Return the [x, y] coordinate for the center point of the cell that contains the specified text.  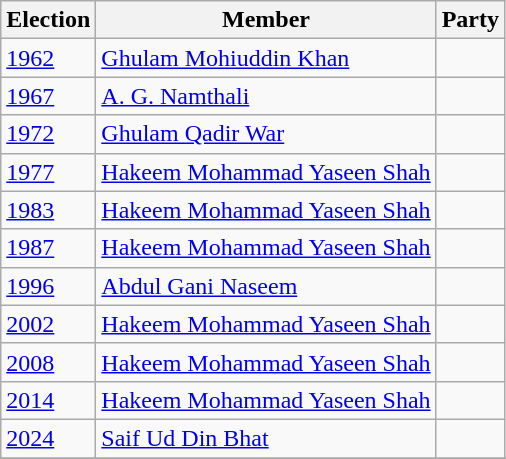
Member [266, 20]
1967 [48, 96]
2002 [48, 324]
1983 [48, 210]
Election [48, 20]
1962 [48, 58]
2024 [48, 438]
Saif Ud Din Bhat [266, 438]
Party [470, 20]
A. G. Namthali [266, 96]
1987 [48, 248]
1996 [48, 286]
1972 [48, 134]
2014 [48, 400]
Ghulam Mohiuddin Khan [266, 58]
2008 [48, 362]
Ghulam Qadir War [266, 134]
Abdul Gani Naseem [266, 286]
1977 [48, 172]
